Extract the [x, y] coordinate from the center of the cell holding the provided text.  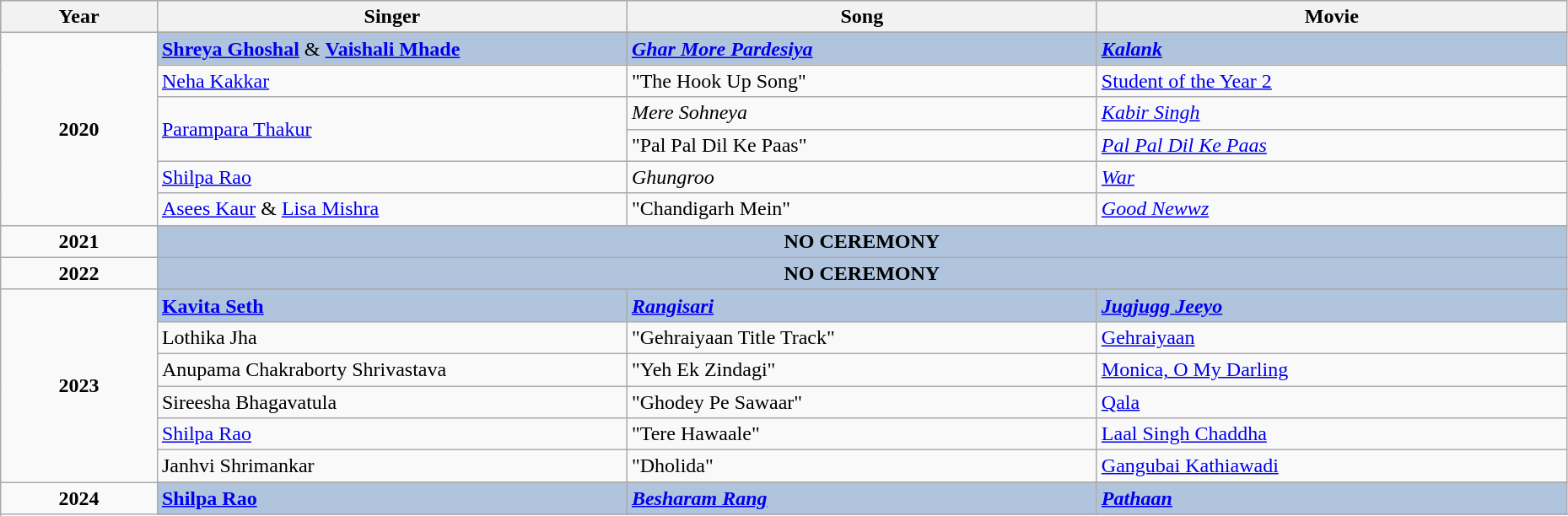
Besharam Rang [862, 498]
Ghungroo [862, 177]
Qala [1331, 402]
Gehraiyaan [1331, 337]
Movie [1331, 17]
Song [862, 17]
War [1331, 177]
Neha Kakkar [391, 81]
2023 [79, 385]
Janhvi Shrimankar [391, 466]
"Pal Pal Dil Ke Paas" [862, 145]
Parampara Thakur [391, 129]
Kabir Singh [1331, 113]
Mere Sohneya [862, 113]
Good Newwz [1331, 209]
"Dholida" [862, 466]
"Tere Hawaale" [862, 434]
Pal Pal Dil Ke Paas [1331, 145]
Asees Kaur & Lisa Mishra [391, 209]
Jugjugg Jeeyo [1331, 305]
Lothika Jha [391, 337]
"Gehraiyaan Title Track" [862, 337]
Sireesha Bhagavatula [391, 402]
Student of the Year 2 [1331, 81]
"Yeh Ek Zindagi" [862, 369]
Ghar More Pardesiya [862, 49]
2022 [79, 273]
"Chandigarh Mein" [862, 209]
Pathaan [1331, 498]
Kavita Seth [391, 305]
2020 [79, 129]
2024 [79, 498]
"Ghodey Pe Sawaar" [862, 402]
2021 [79, 241]
"The Hook Up Song" [862, 81]
Anupama Chakraborty Shrivastava [391, 369]
Gangubai Kathiawadi [1331, 466]
Shreya Ghoshal & Vaishali Mhade [391, 49]
Monica, O My Darling [1331, 369]
Rangisari [862, 305]
Laal Singh Chaddha [1331, 434]
Singer [391, 17]
Kalank [1331, 49]
Year [79, 17]
